Search for the cell housing the specified text and yield its [x, y] center coordinate. 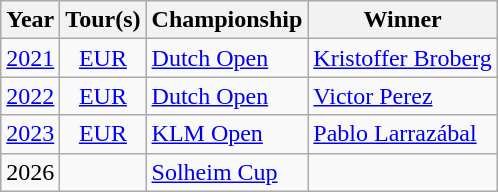
Tour(s) [103, 20]
KLM Open [227, 134]
Solheim Cup [227, 172]
Winner [402, 20]
2022 [30, 96]
2023 [30, 134]
Pablo Larrazábal [402, 134]
Championship [227, 20]
Victor Perez [402, 96]
2021 [30, 58]
Kristoffer Broberg [402, 58]
2026 [30, 172]
Year [30, 20]
